From the cell containing the given text, extract its center point as [X, Y] coordinate. 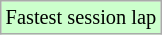
Fastest session lap [81, 17]
